Capture the cell that displays the provided text and extract its (X, Y) central coordinate. 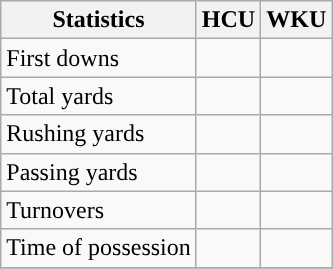
Time of possession (99, 248)
Turnovers (99, 210)
Passing yards (99, 172)
WKU (296, 20)
Rushing yards (99, 134)
HCU (228, 20)
Total yards (99, 96)
First downs (99, 58)
Statistics (99, 20)
